Determine the [x, y] coordinate at the center of the cell enclosing the given text.  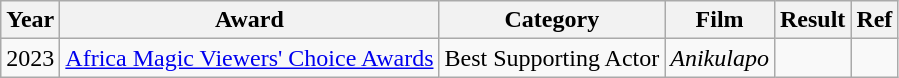
Result [812, 20]
Anikulapo [720, 58]
Award [250, 20]
Film [720, 20]
Best Supporting Actor [552, 58]
Africa Magic Viewers' Choice Awards [250, 58]
Category [552, 20]
2023 [30, 58]
Year [30, 20]
Ref [874, 20]
